From the cell containing the given text, extract its center point as (X, Y) coordinate. 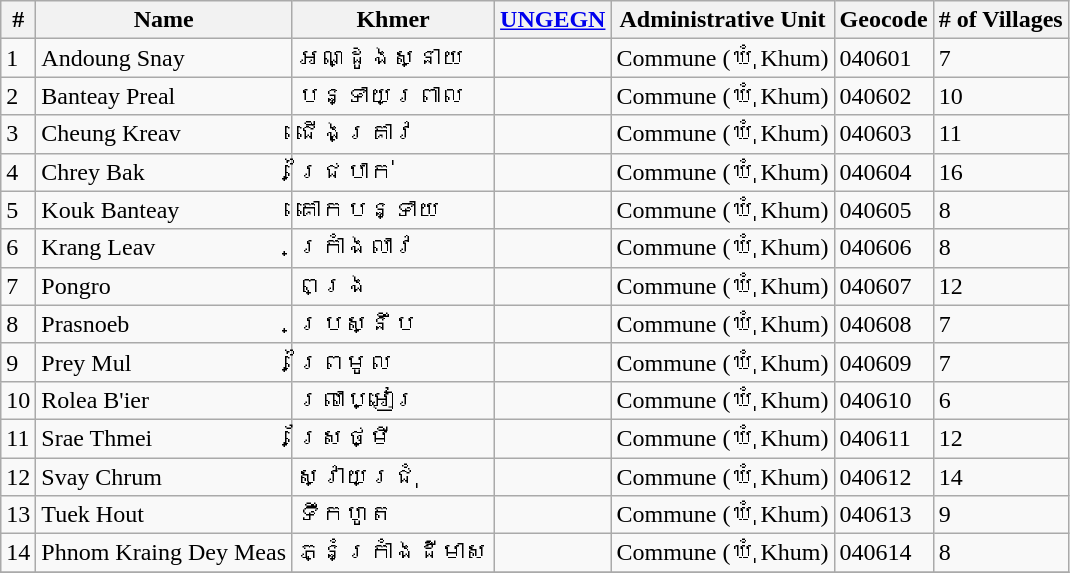
Banteay Preal (164, 96)
040606 (884, 248)
Rolea B'ier (164, 400)
Andoung Snay (164, 58)
040609 (884, 362)
040602 (884, 96)
5 (18, 210)
អណ្ដូងស្នាយ (394, 58)
ស្រែថ្មី (394, 438)
040613 (884, 515)
1 (18, 58)
Pongro (164, 286)
4 (18, 172)
បន្ទាយព្រាល (394, 96)
Prey Mul (164, 362)
# of Villages (1000, 20)
2 (18, 96)
Kouk Banteay (164, 210)
040601 (884, 58)
040612 (884, 477)
040607 (884, 286)
Srae Thmei (164, 438)
Administrative Unit (722, 20)
3 (18, 134)
040610 (884, 400)
# (18, 20)
Name (164, 20)
040608 (884, 324)
ជ្រៃបាក់ (394, 172)
ទឹកហូត (394, 515)
គោកបន្ទាយ (394, 210)
ក្រាំងលាវ (394, 248)
UNGEGN (553, 20)
ភ្នំក្រាំងដីមាស (394, 553)
Svay Chrum (164, 477)
Geocode (884, 20)
Phnom Kraing Dey Meas (164, 553)
040614 (884, 553)
ព្រៃមូល (394, 362)
ស្វាយជ្រុំ (394, 477)
13 (18, 515)
ជើងគ្រាវ (394, 134)
040611 (884, 438)
Tuek Hout (164, 515)
ពង្រ (394, 286)
040605 (884, 210)
040604 (884, 172)
រលាប្អៀរ (394, 400)
16 (1000, 172)
Prasnoeb (164, 324)
040603 (884, 134)
Krang Leav (164, 248)
ប្រស្នឹប (394, 324)
Cheung Kreav (164, 134)
Chrey Bak (164, 172)
Khmer (394, 20)
